For the text-containing cell, return its midpoint in [x, y] coordinate format. 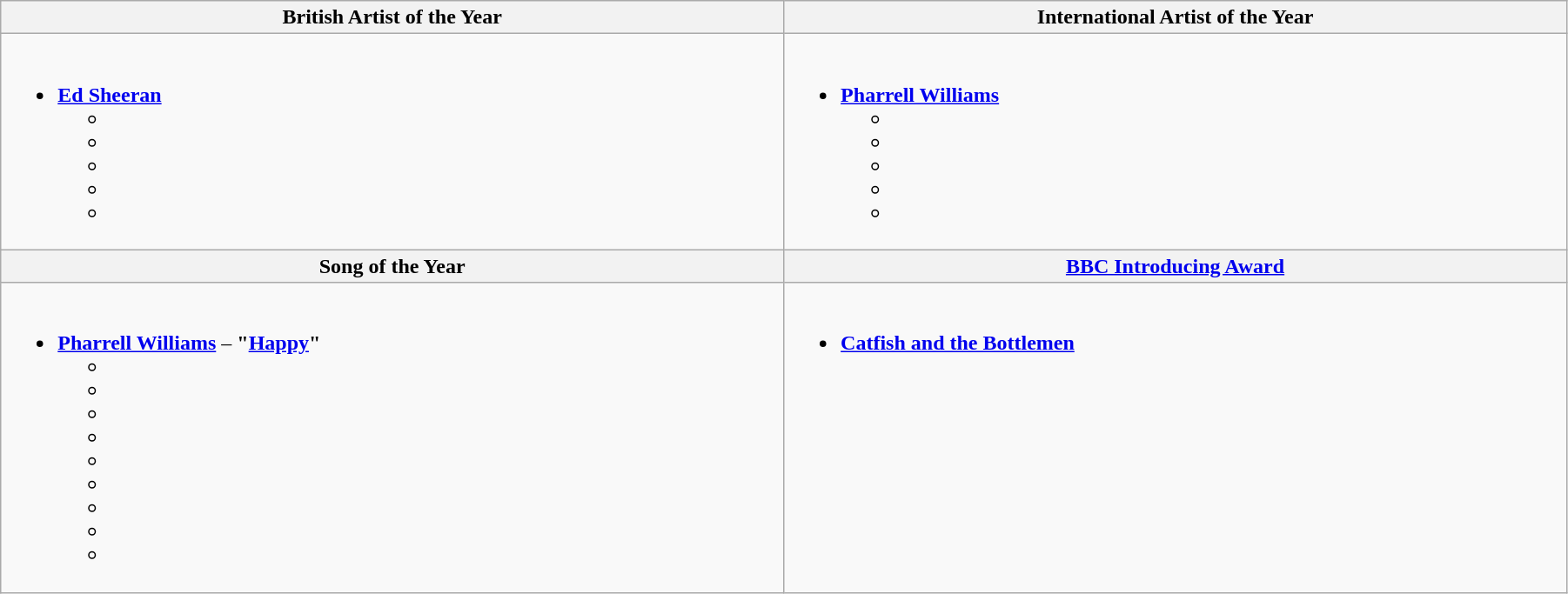
Pharrell Williams [1176, 142]
Catfish and the Bottlemen [1176, 437]
International Artist of the Year [1176, 17]
Ed Sheeran [392, 142]
BBC Introducing Award [1176, 266]
Pharrell Williams – "Happy" [392, 437]
Song of the Year [392, 266]
British Artist of the Year [392, 17]
